Pinpoint the cell where the given text exists, returning its (X, Y) midpoint coordinate. 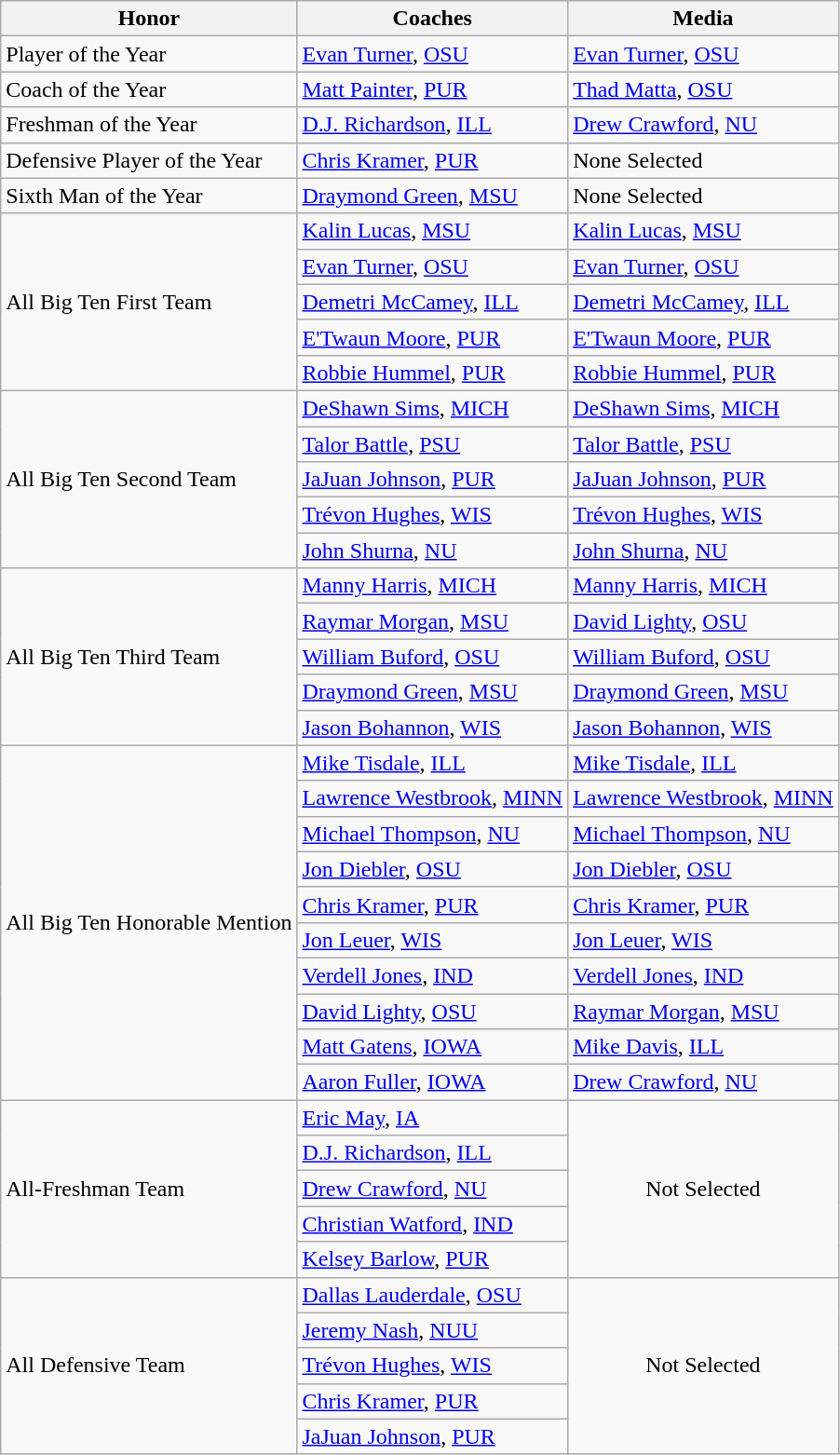
Matt Painter, PUR (432, 89)
Honor (149, 19)
Kelsey Barlow, PUR (432, 1259)
Media (704, 19)
Jeremy Nash, NUU (432, 1330)
Mike Davis, ILL (704, 1047)
Christian Watford, IND (432, 1224)
Aaron Fuller, IOWA (432, 1082)
All Big Ten Honorable Mention (149, 922)
Coaches (432, 19)
All-Freshman Team (149, 1189)
Thad Matta, OSU (704, 89)
Dallas Lauderdale, OSU (432, 1295)
All Big Ten Second Team (149, 479)
Eric May, IA (432, 1118)
All Defensive Team (149, 1366)
Coach of the Year (149, 89)
Player of the Year (149, 54)
All Big Ten First Team (149, 302)
Sixth Man of the Year (149, 196)
All Big Ten Third Team (149, 657)
Freshman of the Year (149, 125)
Defensive Player of the Year (149, 160)
Matt Gatens, IOWA (432, 1047)
